Scan for the cell matching the given text and deliver its (X, Y) coordinate at center. 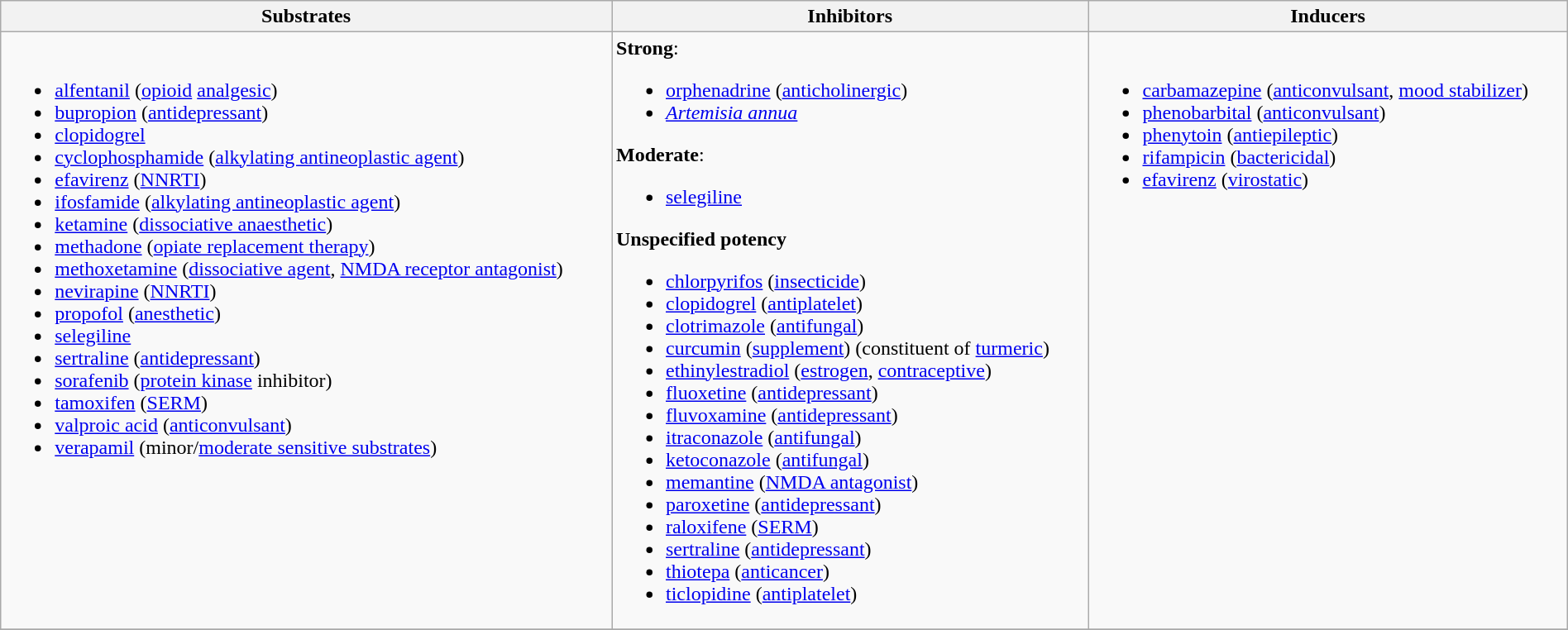
carbamazepine (anticonvulsant, mood stabilizer)phenobarbital (anticonvulsant)phenytoin (antiepileptic)rifampicin (bactericidal)efavirenz (virostatic) (1328, 331)
Substrates (306, 17)
Inducers (1328, 17)
Inhibitors (850, 17)
